Detect which cell encompasses the target text, then output its [X, Y] center coordinate. 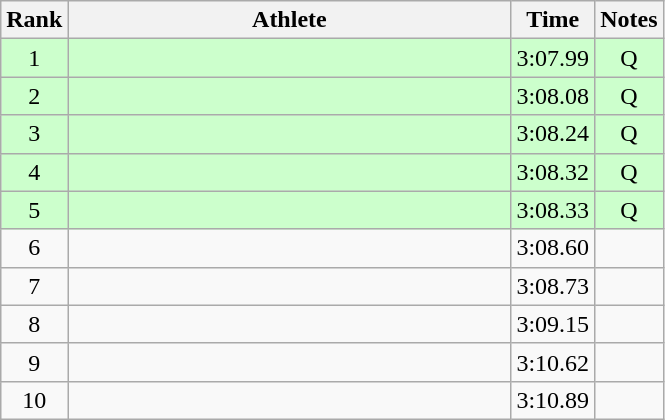
3:09.15 [553, 324]
6 [34, 248]
3:07.99 [553, 58]
3:08.73 [553, 286]
8 [34, 324]
10 [34, 400]
7 [34, 286]
Notes [629, 20]
4 [34, 172]
3:08.24 [553, 134]
3:08.60 [553, 248]
Athlete [290, 20]
1 [34, 58]
Time [553, 20]
9 [34, 362]
3:10.62 [553, 362]
3:08.08 [553, 96]
3 [34, 134]
Rank [34, 20]
3:08.32 [553, 172]
3:08.33 [553, 210]
3:10.89 [553, 400]
5 [34, 210]
2 [34, 96]
